For the text-containing cell, return its midpoint in (x, y) coordinate format. 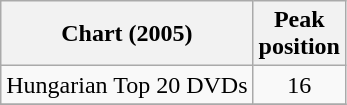
16 (299, 85)
Hungarian Top 20 DVDs (127, 85)
Chart (2005) (127, 34)
Peakposition (299, 34)
